Provide the [X, Y] coordinate of the cell's center where the given text is located.  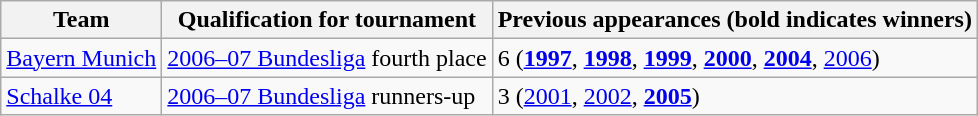
6 (1997, 1998, 1999, 2000, 2004, 2006) [734, 58]
3 (2001, 2002, 2005) [734, 96]
2006–07 Bundesliga runners-up [327, 96]
Team [82, 20]
Bayern Munich [82, 58]
2006–07 Bundesliga fourth place [327, 58]
Previous appearances (bold indicates winners) [734, 20]
Schalke 04 [82, 96]
Qualification for tournament [327, 20]
